Output the [X, Y] coordinate of the center of the cell containing the given text.  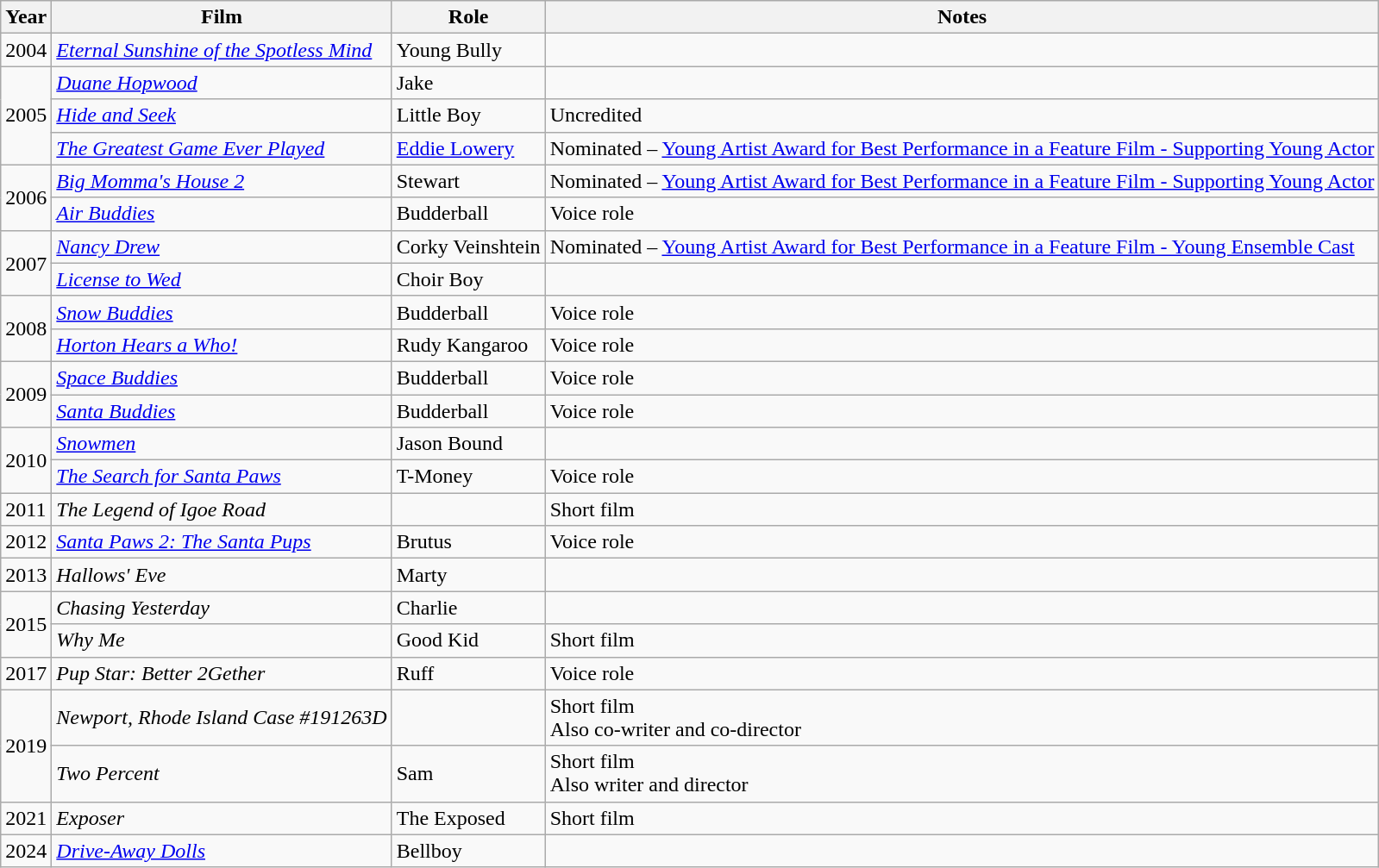
Role [468, 17]
The Legend of Igoe Road [222, 509]
Short filmAlso writer and director [962, 774]
2007 [26, 263]
Horton Hears a Who! [222, 345]
2004 [26, 50]
2012 [26, 542]
2015 [26, 624]
Nominated – Young Artist Award for Best Performance in a Feature Film - Young Ensemble Cast [962, 247]
Choir Boy [468, 279]
Two Percent [222, 774]
Eternal Sunshine of the Spotless Mind [222, 50]
2017 [26, 673]
Exposer [222, 818]
T-Money [468, 477]
Duane Hopwood [222, 83]
Eddie Lowery [468, 148]
Santa Paws 2: The Santa Pups [222, 542]
2013 [26, 575]
Air Buddies [222, 214]
2010 [26, 460]
Rudy Kangaroo [468, 345]
Jason Bound [468, 444]
Uncredited [962, 116]
Newport, Rhode Island Case #191263D [222, 717]
Hallows' Eve [222, 575]
Hide and Seek [222, 116]
Space Buddies [222, 378]
Chasing Yesterday [222, 608]
Good Kid [468, 640]
Young Bully [468, 50]
Bellboy [468, 851]
Short filmAlso co-writer and co-director [962, 717]
Ruff [468, 673]
Drive-Away Dolls [222, 851]
2006 [26, 197]
2019 [26, 746]
Santa Buddies [222, 411]
License to Wed [222, 279]
2011 [26, 509]
Film [222, 17]
Sam [468, 774]
Pup Star: Better 2Gether [222, 673]
Brutus [468, 542]
Notes [962, 17]
Nancy Drew [222, 247]
Year [26, 17]
Jake [468, 83]
Snowmen [222, 444]
2021 [26, 818]
The Greatest Game Ever Played [222, 148]
Why Me [222, 640]
2009 [26, 394]
Corky Veinshtein [468, 247]
Charlie [468, 608]
Snow Buddies [222, 312]
Marty [468, 575]
2024 [26, 851]
Big Momma's House 2 [222, 181]
Little Boy [468, 116]
The Search for Santa Paws [222, 477]
2008 [26, 328]
Stewart [468, 181]
2005 [26, 116]
The Exposed [468, 818]
